Locate the cell with the specified text and output its (x, y) center coordinate. 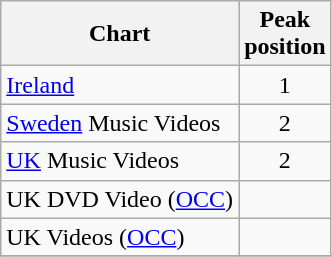
UK DVD Video (OCC) (120, 199)
Chart (120, 34)
UK Videos (OCC) (120, 237)
Peakposition (285, 34)
Ireland (120, 85)
Sweden Music Videos (120, 123)
1 (285, 85)
UK Music Videos (120, 161)
